Scan for the cell matching the given text and deliver its (X, Y) coordinate at center. 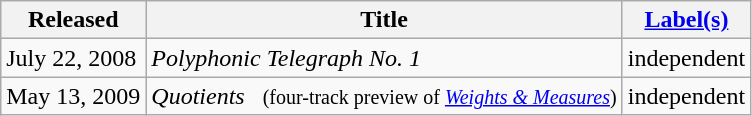
Title (384, 20)
Released (74, 20)
May 13, 2009 (74, 96)
Quotients (four-track preview of Weights & Measures) (384, 96)
Label(s) (686, 20)
July 22, 2008 (74, 58)
Polyphonic Telegraph No. 1 (384, 58)
